Find where the given text appears and provide that cell's center as (X, Y) coordinate. 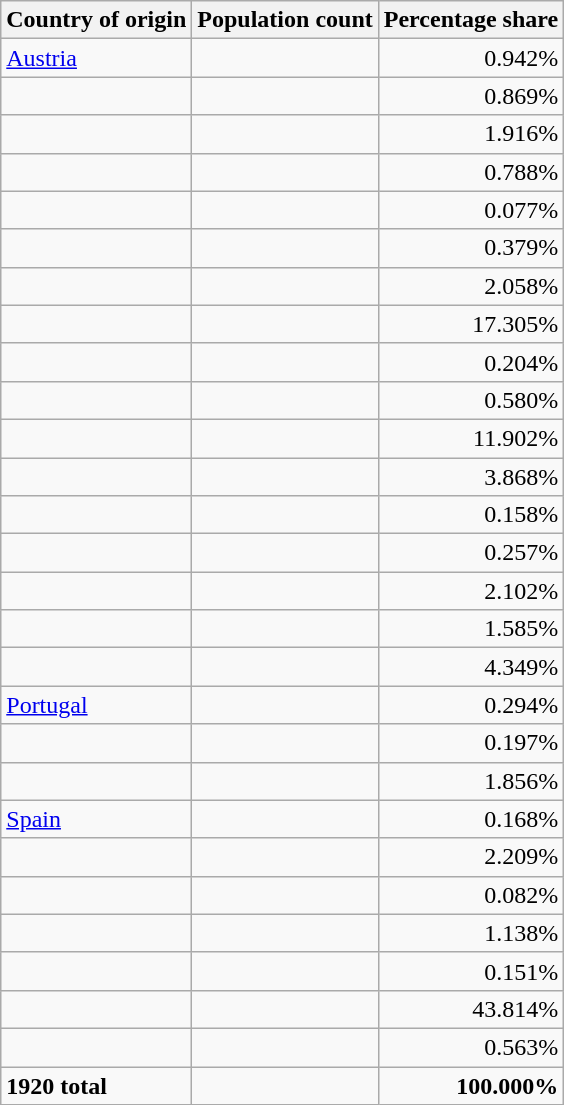
0.077% (470, 210)
0.563% (470, 1047)
Spain (96, 819)
11.902% (470, 438)
1920 total (96, 1085)
0.204% (470, 362)
Country of origin (96, 20)
3.868% (470, 477)
Austria (96, 58)
0.294% (470, 705)
1.585% (470, 629)
1.138% (470, 933)
43.814% (470, 1009)
Percentage share (470, 20)
0.082% (470, 895)
100.000% (470, 1085)
0.257% (470, 553)
0.379% (470, 248)
2.102% (470, 591)
0.942% (470, 58)
0.151% (470, 971)
0.168% (470, 819)
17.305% (470, 324)
0.158% (470, 515)
Population count (285, 20)
0.197% (470, 743)
1.856% (470, 781)
2.209% (470, 857)
2.058% (470, 286)
0.788% (470, 172)
Portugal (96, 705)
0.580% (470, 400)
4.349% (470, 667)
1.916% (470, 134)
0.869% (470, 96)
